Search for the cell housing the specified text and yield its (X, Y) center coordinate. 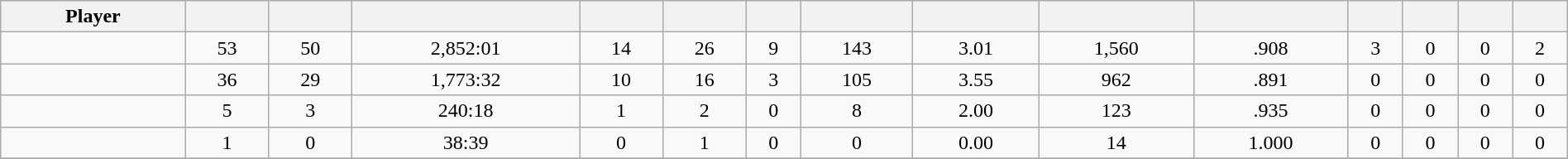
9 (773, 48)
123 (1116, 111)
105 (857, 79)
2.00 (976, 111)
0.00 (976, 142)
240:18 (466, 111)
36 (227, 79)
1,560 (1116, 48)
1.000 (1270, 142)
3.01 (976, 48)
16 (705, 79)
2,852:01 (466, 48)
38:39 (466, 142)
5 (227, 111)
26 (705, 48)
1,773:32 (466, 79)
50 (311, 48)
962 (1116, 79)
.935 (1270, 111)
10 (622, 79)
.891 (1270, 79)
29 (311, 79)
3.55 (976, 79)
53 (227, 48)
143 (857, 48)
Player (93, 17)
8 (857, 111)
.908 (1270, 48)
